Identify which cell holds the provided text, then report its (x, y) central coordinate. 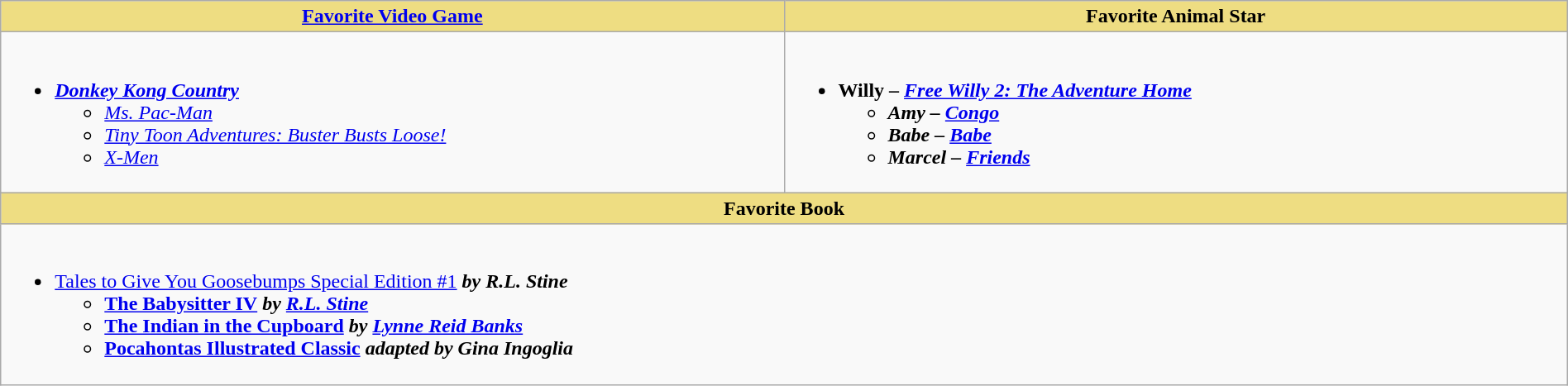
Willy – Free Willy 2: The Adventure HomeAmy – CongoBabe – BabeMarcel – Friends (1176, 112)
Donkey Kong CountryMs. Pac-ManTiny Toon Adventures: Buster Busts Loose!X-Men (392, 112)
Favorite Video Game (392, 17)
Favorite Animal Star (1176, 17)
Favorite Book (784, 208)
